Search for the cell housing the specified text and yield its [X, Y] center coordinate. 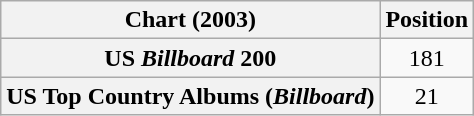
US Top Country Albums (Billboard) [190, 96]
Position [427, 20]
181 [427, 58]
US Billboard 200 [190, 58]
21 [427, 96]
Chart (2003) [190, 20]
